Extract the [x, y] coordinate from the center of the cell holding the provided text.  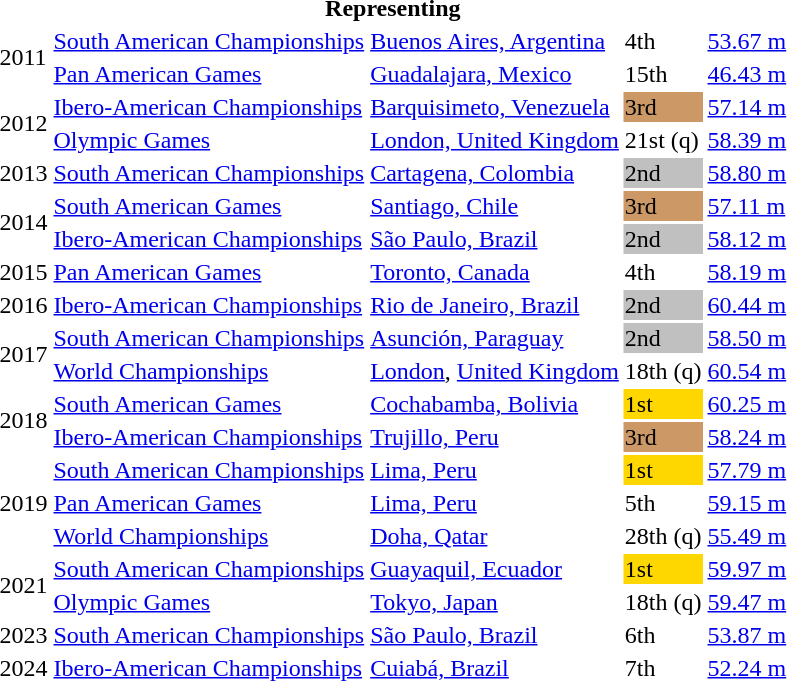
Asunción, Paraguay [495, 338]
Cochabamba, Bolivia [495, 404]
Cartagena, Colombia [495, 173]
15th [663, 74]
Rio de Janeiro, Brazil [495, 305]
Toronto, Canada [495, 272]
Tokyo, Japan [495, 602]
Doha, Qatar [495, 536]
5th [663, 503]
21st (q) [663, 140]
28th (q) [663, 536]
Guadalajara, Mexico [495, 74]
Trujillo, Peru [495, 437]
6th [663, 635]
Barquisimeto, Venezuela [495, 107]
Guayaquil, Ecuador [495, 569]
Buenos Aires, Argentina [495, 41]
Santiago, Chile [495, 206]
